Return (X, Y) of the center of cell containing provided text 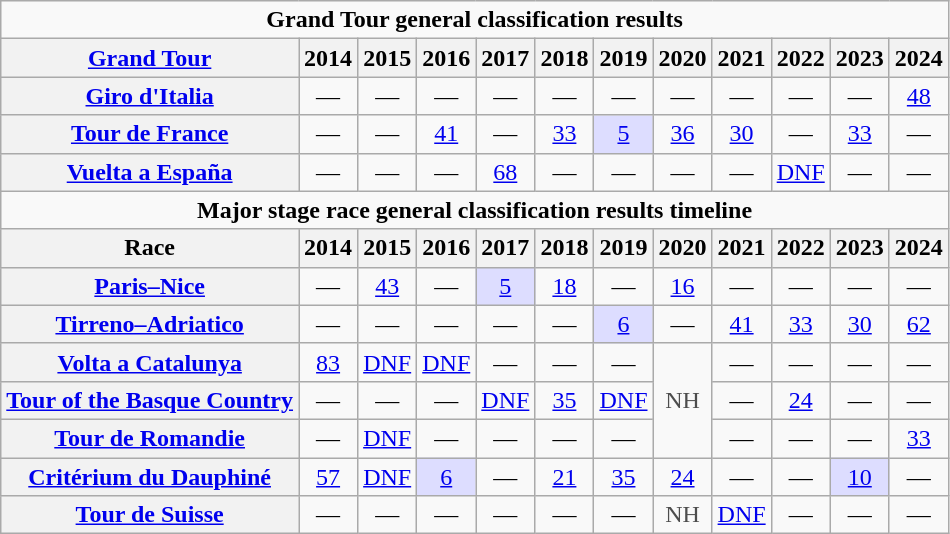
Giro d'Italia (150, 96)
Paris–Nice (150, 286)
21 (564, 477)
48 (918, 96)
18 (564, 286)
Tour de Suisse (150, 515)
83 (328, 362)
Tour de Romandie (150, 438)
36 (682, 134)
68 (506, 172)
62 (918, 324)
43 (388, 286)
Tirreno–Adriatico (150, 324)
Critérium du Dauphiné (150, 477)
10 (860, 477)
16 (682, 286)
Volta a Catalunya (150, 362)
Tour de France (150, 134)
Major stage race general classification results timeline (475, 210)
Vuelta a España (150, 172)
Grand Tour general classification results (475, 20)
Grand Tour (150, 58)
Race (150, 248)
Tour of the Basque Country (150, 400)
57 (328, 477)
